Extract the [X, Y] coordinate from the center of the cell holding the provided text.  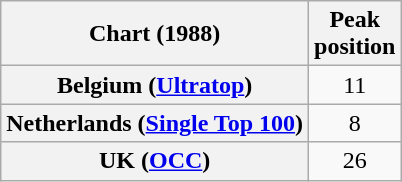
26 [355, 161]
Belgium (Ultratop) [155, 85]
UK (OCC) [155, 161]
11 [355, 85]
Netherlands (Single Top 100) [155, 123]
Chart (1988) [155, 34]
Peakposition [355, 34]
8 [355, 123]
